Return [X, Y] of the center of cell containing provided text 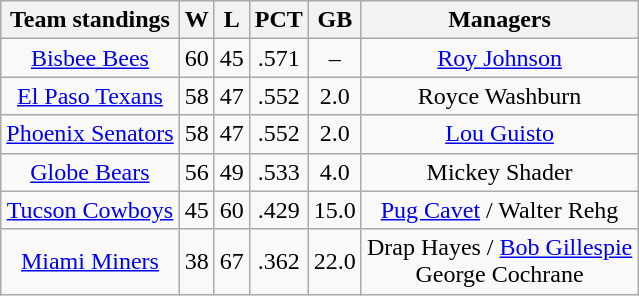
15.0 [334, 210]
Drap Hayes / Bob Gillespie George Cochrane [499, 262]
Managers [499, 20]
Mickey Shader [499, 172]
.429 [278, 210]
PCT [278, 20]
38 [196, 262]
.362 [278, 262]
.533 [278, 172]
El Paso Texans [90, 96]
22.0 [334, 262]
Roy Johnson [499, 58]
Miami Miners [90, 262]
56 [196, 172]
L [232, 20]
W [196, 20]
GB [334, 20]
49 [232, 172]
Team standings [90, 20]
4.0 [334, 172]
Globe Bears [90, 172]
Pug Cavet / Walter Rehg [499, 210]
Phoenix Senators [90, 134]
Royce Washburn [499, 96]
67 [232, 262]
– [334, 58]
Bisbee Bees [90, 58]
.571 [278, 58]
Lou Guisto [499, 134]
Tucson Cowboys [90, 210]
